Locate the cell with the specified text and output its (x, y) center coordinate. 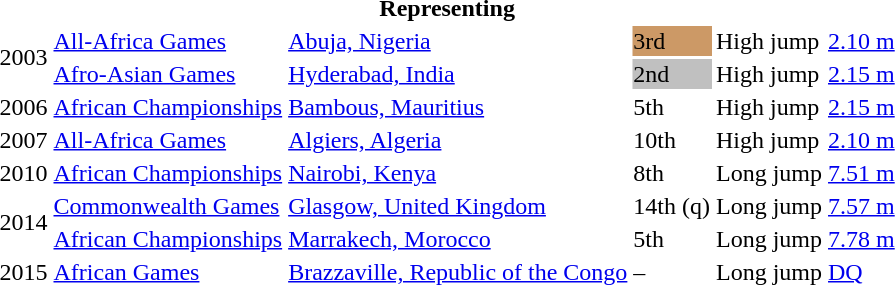
Abuja, Nigeria (458, 41)
14th (q) (672, 206)
2nd (672, 74)
Algiers, Algeria (458, 140)
3rd (672, 41)
8th (672, 173)
10th (672, 140)
Afro-Asian Games (168, 74)
Glasgow, United Kingdom (458, 206)
Nairobi, Kenya (458, 173)
Hyderabad, India (458, 74)
Bambous, Mauritius (458, 107)
Commonwealth Games (168, 206)
Marrakech, Morocco (458, 239)
